Pinpoint the cell where the given text exists, returning its [x, y] midpoint coordinate. 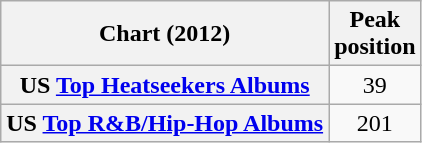
Peakposition [375, 34]
US Top R&B/Hip-Hop Albums [165, 123]
US Top Heatseekers Albums [165, 85]
Chart (2012) [165, 34]
201 [375, 123]
39 [375, 85]
